Search for the cell housing the specified text and yield its (x, y) center coordinate. 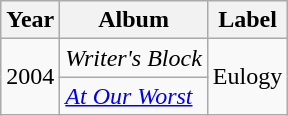
Writer's Block (134, 58)
Year (30, 20)
2004 (30, 77)
Label (247, 20)
Album (134, 20)
At Our Worst (134, 96)
Eulogy (247, 77)
